Scan for the cell matching the given text and deliver its (X, Y) coordinate at center. 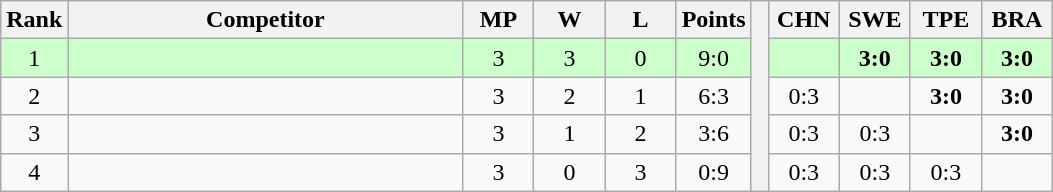
3:6 (714, 134)
BRA (1016, 20)
Rank (34, 20)
6:3 (714, 96)
W (570, 20)
MP (498, 20)
0:9 (714, 172)
TPE (946, 20)
Points (714, 20)
4 (34, 172)
SWE (874, 20)
Competitor (266, 20)
9:0 (714, 58)
CHN (804, 20)
L (640, 20)
